For the text-containing cell, return its midpoint in [x, y] coordinate format. 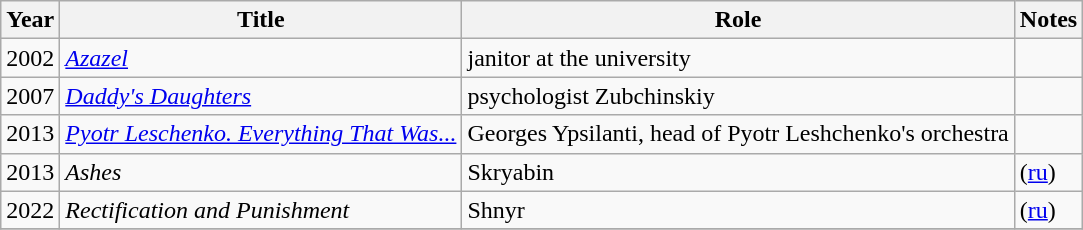
Ashes [261, 172]
Daddy's Daughters [261, 96]
2022 [30, 210]
2007 [30, 96]
janitor at the university [738, 58]
Shnyr [738, 210]
Notes [1048, 20]
Azazel [261, 58]
psychologist Zubchinskiy [738, 96]
Title [261, 20]
Role [738, 20]
2002 [30, 58]
Year [30, 20]
Georges Ypsilanti, head of Pyotr Leshchenko's orchestra [738, 134]
Skryabin [738, 172]
Rectification and Punishment [261, 210]
Pyotr Leschenko. Everything That Was... [261, 134]
